Return [X, Y] of the center of cell containing provided text 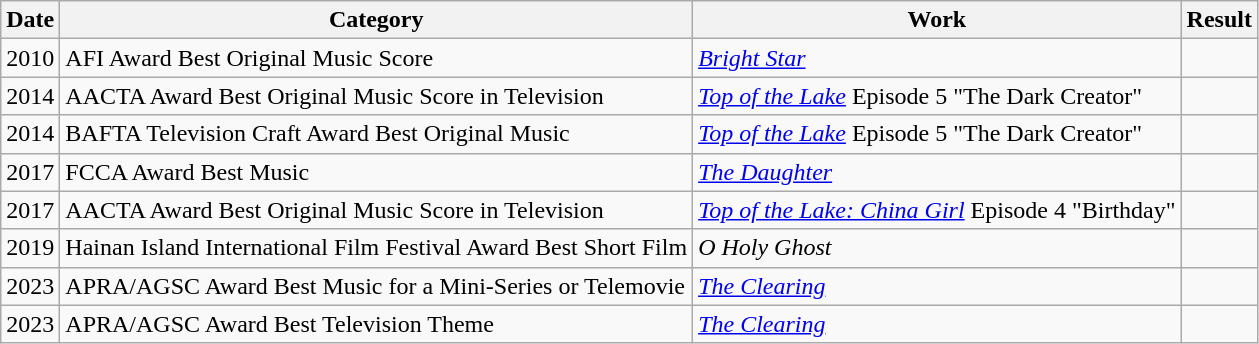
APRA/AGSC Award Best Music for a Mini-Series or Telemovie [376, 286]
2010 [30, 58]
BAFTA Television Craft Award Best Original Music [376, 134]
Top of the Lake: China Girl Episode 4 "Birthday" [937, 210]
FCCA Award Best Music [376, 172]
Hainan Island International Film Festival Award Best Short Film [376, 248]
The Daughter [937, 172]
AFI Award Best Original Music Score [376, 58]
2019 [30, 248]
Work [937, 20]
Bright Star [937, 58]
Result [1219, 20]
O Holy Ghost [937, 248]
APRA/AGSC Award Best Television Theme [376, 324]
Category [376, 20]
Date [30, 20]
